Capture the cell that displays the provided text and extract its (x, y) central coordinate. 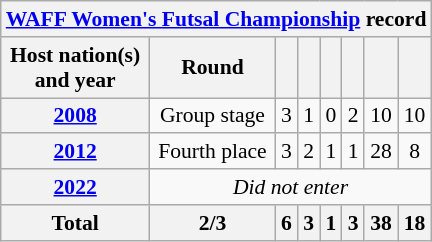
Host nation(s)and year (76, 68)
WAFF Women's Futsal Championship record (216, 19)
18 (415, 223)
2/3 (213, 223)
38 (381, 223)
2012 (76, 152)
28 (381, 152)
Fourth place (213, 152)
Round (213, 68)
2022 (76, 187)
Did not enter (291, 187)
2008 (76, 116)
Group stage (213, 116)
0 (331, 116)
Total (76, 223)
8 (415, 152)
6 (286, 223)
